Pinpoint the cell where the given text exists, returning its [x, y] midpoint coordinate. 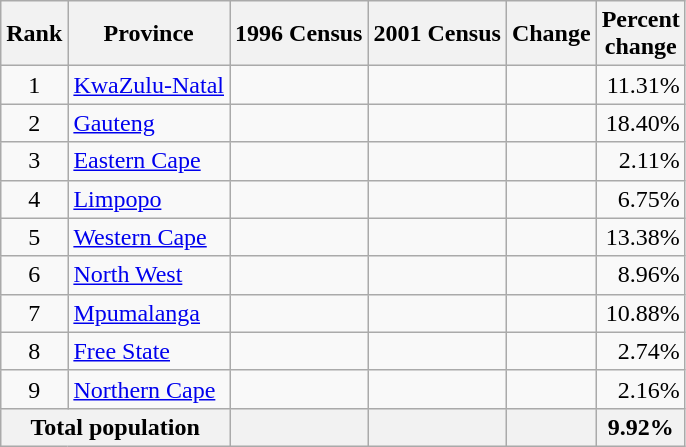
13.38% [640, 237]
11.31% [640, 85]
Rank [34, 34]
2.16% [640, 389]
Eastern Cape [149, 161]
8 [34, 351]
Change [551, 34]
Limpopo [149, 199]
9.92% [640, 427]
9 [34, 389]
5 [34, 237]
Northern Cape [149, 389]
4 [34, 199]
2.11% [640, 161]
8.96% [640, 275]
KwaZulu-Natal [149, 85]
Percentchange [640, 34]
Total population [116, 427]
7 [34, 313]
2001 Census [437, 34]
Gauteng [149, 123]
North West [149, 275]
3 [34, 161]
2.74% [640, 351]
1 [34, 85]
Free State [149, 351]
6 [34, 275]
18.40% [640, 123]
Mpumalanga [149, 313]
6.75% [640, 199]
10.88% [640, 313]
1996 Census [299, 34]
Province [149, 34]
2 [34, 123]
Western Cape [149, 237]
